From the cell containing the given text, extract its center point as (x, y) coordinate. 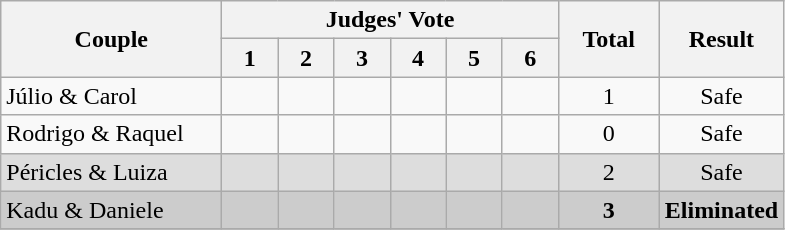
0 (608, 134)
Rodrigo & Raquel (112, 134)
Result (721, 39)
Total (608, 39)
6 (530, 58)
Kadu & Daniele (112, 210)
4 (418, 58)
Eliminated (721, 210)
Júlio & Carol (112, 96)
Couple (112, 39)
5 (474, 58)
Judges' Vote (390, 20)
Péricles & Luiza (112, 172)
